Pinpoint the cell where the given text exists, returning its [x, y] midpoint coordinate. 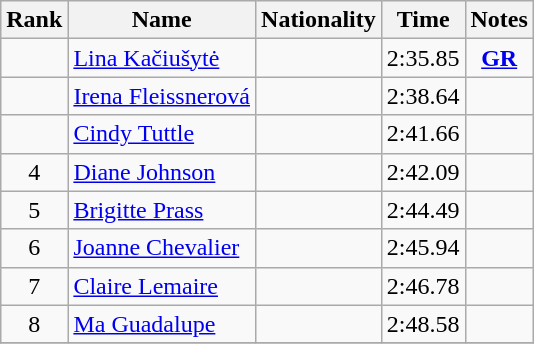
Time [423, 20]
Irena Fleissnerová [162, 96]
4 [34, 172]
2:45.94 [423, 248]
2:38.64 [423, 96]
6 [34, 248]
2:41.66 [423, 134]
Notes [499, 20]
7 [34, 286]
5 [34, 210]
Diane Johnson [162, 172]
Joanne Chevalier [162, 248]
8 [34, 324]
Ma Guadalupe [162, 324]
Cindy Tuttle [162, 134]
2:46.78 [423, 286]
Brigitte Prass [162, 210]
Nationality [319, 20]
Lina Kačiušytė [162, 58]
2:44.49 [423, 210]
Rank [34, 20]
2:48.58 [423, 324]
Claire Lemaire [162, 286]
Name [162, 20]
2:42.09 [423, 172]
2:35.85 [423, 58]
GR [499, 58]
